Output the [x, y] coordinate of the center of the cell containing the given text.  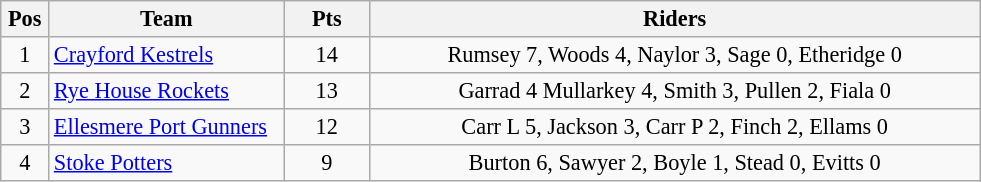
Burton 6, Sawyer 2, Boyle 1, Stead 0, Evitts 0 [674, 162]
4 [25, 162]
Rumsey 7, Woods 4, Naylor 3, Sage 0, Etheridge 0 [674, 55]
1 [25, 55]
Ellesmere Port Gunners [166, 126]
Rye House Rockets [166, 90]
Pts [326, 19]
2 [25, 90]
Pos [25, 19]
3 [25, 126]
Garrad 4 Mullarkey 4, Smith 3, Pullen 2, Fiala 0 [674, 90]
Riders [674, 19]
13 [326, 90]
14 [326, 55]
Carr L 5, Jackson 3, Carr P 2, Finch 2, Ellams 0 [674, 126]
Stoke Potters [166, 162]
Team [166, 19]
9 [326, 162]
Crayford Kestrels [166, 55]
12 [326, 126]
